Scan for the cell matching the given text and deliver its [X, Y] coordinate at center. 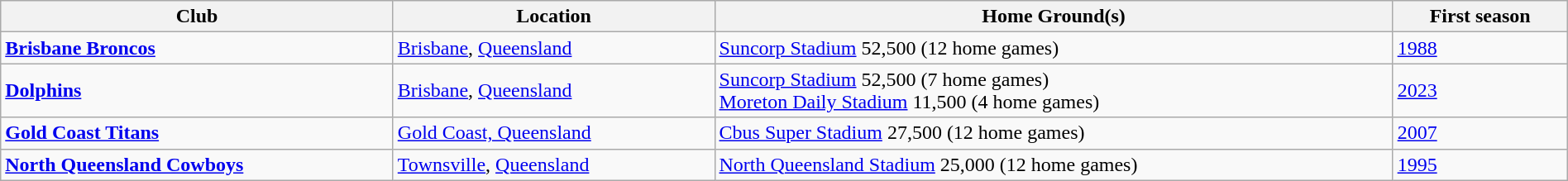
Gold Coast, Queensland [554, 133]
Location [554, 17]
Club [197, 17]
Brisbane Broncos [197, 48]
1995 [1480, 164]
North Queensland Cowboys [197, 164]
Suncorp Stadium 52,500 (12 home games) [1054, 48]
North Queensland Stadium 25,000 (12 home games) [1054, 164]
Dolphins [197, 91]
1988 [1480, 48]
2007 [1480, 133]
2023 [1480, 91]
Home Ground(s) [1054, 17]
Gold Coast Titans [197, 133]
Townsville, Queensland [554, 164]
First season [1480, 17]
Suncorp Stadium 52,500 (7 home games)Moreton Daily Stadium 11,500 (4 home games) [1054, 91]
Cbus Super Stadium 27,500 (12 home games) [1054, 133]
